Locate the cell with the specified text and output its (X, Y) center coordinate. 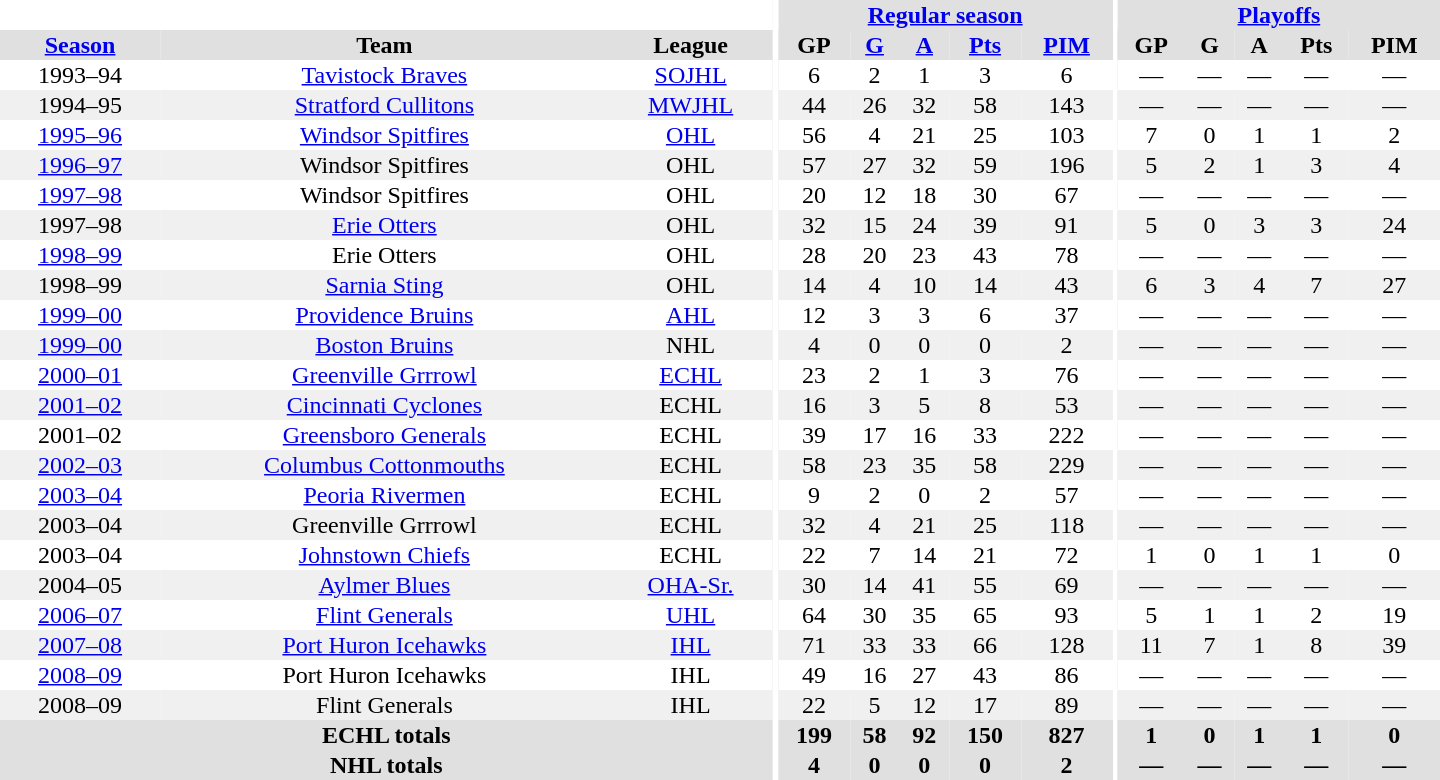
56 (814, 135)
18 (924, 195)
2006–07 (80, 615)
AHL (691, 315)
86 (1066, 675)
143 (1066, 105)
199 (814, 735)
103 (1066, 135)
78 (1066, 255)
1994–95 (80, 105)
2004–05 (80, 585)
Columbus Cottonmouths (384, 465)
Cincinnati Cyclones (384, 405)
76 (1066, 375)
2000–01 (80, 375)
UHL (691, 615)
Tavistock Braves (384, 75)
49 (814, 675)
91 (1066, 225)
1995–96 (80, 135)
1996–97 (80, 165)
NHL (691, 345)
NHL totals (386, 765)
10 (924, 285)
1993–94 (80, 75)
69 (1066, 585)
64 (814, 615)
Peoria Rivermen (384, 495)
28 (814, 255)
229 (1066, 465)
19 (1394, 615)
44 (814, 105)
Providence Bruins (384, 315)
72 (1066, 555)
67 (1066, 195)
59 (985, 165)
Aylmer Blues (384, 585)
93 (1066, 615)
2002–03 (80, 465)
Stratford Cullitons (384, 105)
Team (384, 45)
MWJHL (691, 105)
53 (1066, 405)
26 (875, 105)
Boston Bruins (384, 345)
827 (1066, 735)
League (691, 45)
71 (814, 645)
65 (985, 615)
118 (1066, 525)
92 (924, 735)
89 (1066, 705)
150 (985, 735)
128 (1066, 645)
Greensboro Generals (384, 435)
196 (1066, 165)
OHA-Sr. (691, 585)
55 (985, 585)
11 (1152, 645)
Playoffs (1279, 15)
Sarnia Sting (384, 285)
Regular season (945, 15)
Johnstown Chiefs (384, 555)
Season (80, 45)
41 (924, 585)
ECHL totals (386, 735)
222 (1066, 435)
37 (1066, 315)
9 (814, 495)
SOJHL (691, 75)
66 (985, 645)
15 (875, 225)
2007–08 (80, 645)
